From the cell containing the given text, extract its center point as [X, Y] coordinate. 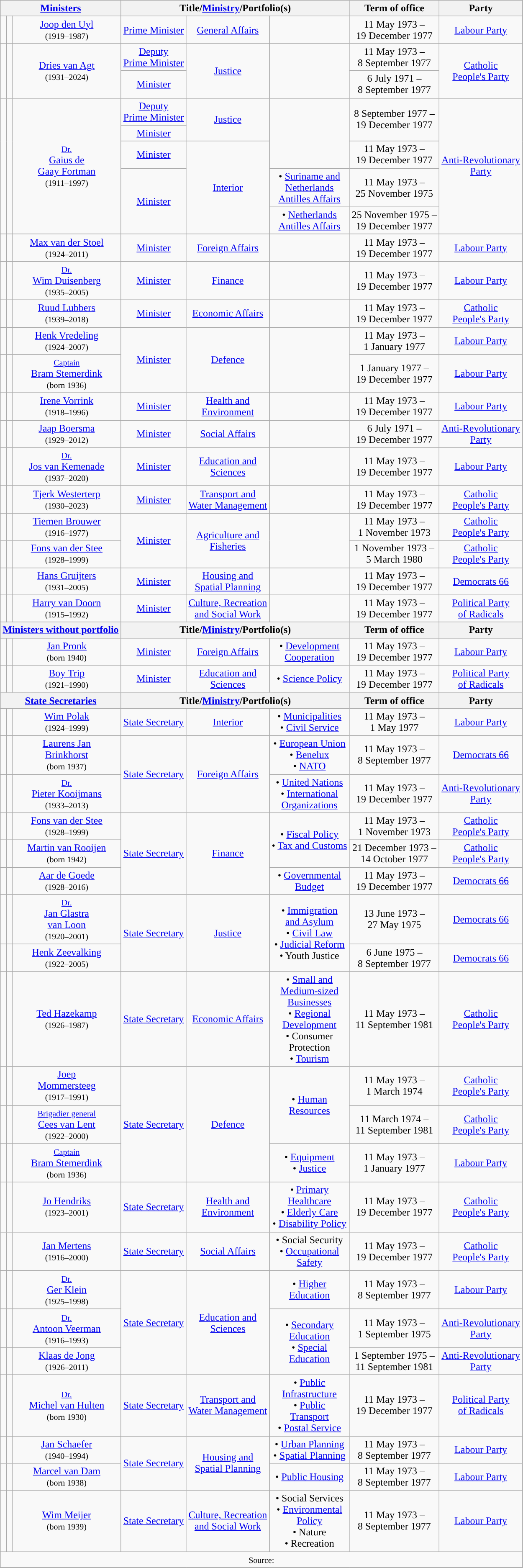
Hans Gruijters (1931–2005) [67, 581]
Max van der Stoel (1924–2011) [67, 248]
25 November 1975 – 19 December 1977 [394, 220]
• Netherlands Antilles Affairs [310, 220]
Dr. Jos van Kemenade (1937–2020) [67, 467]
Harry van Doorn (1915–1992) [67, 609]
• Secondary Education • Special Education [310, 1342]
Henk Zeevalking (1922–2005) [67, 958]
• Development Cooperation [310, 651]
21 December 1973 – 14 October 1977 [394, 854]
Dr. Jan Glastra van Loon (1920–2001) [67, 919]
Jaap Boersma (1929–2012) [67, 434]
Source: [261, 1560]
Dr. Wim Duisenberg (1935–2005) [67, 280]
11 May 1973 – 11 September 1981 [394, 1019]
1 September 1975 – 11 September 1981 [394, 1361]
General Affairs [228, 30]
11 May 1973 – 1 May 1977 [394, 722]
Joep Mommersteeg (1917–1991) [67, 1086]
11 March 1974 – 11 September 1981 [394, 1124]
• Public Housing [310, 1477]
Agriculture and Fisheries [228, 540]
• Public Infrastructure • Public Transport • Postal Service [310, 1405]
8 September 1977 – 19 December 1977 [394, 120]
Jan Schaefer (1940–1994) [67, 1449]
• Equipment • Justice [310, 1163]
13 June 1973 – 27 May 1975 [394, 919]
Tjerk Westerterp (1930–2023) [67, 500]
• Social Services • Environmental Policy • Nature • Recreation [310, 1521]
• Governmental Budget [310, 881]
• Primary Healthcare • Elderly Care • Disability Policy [310, 1207]
• Municipalities • Civil Service [310, 722]
Martin van Rooijen (born 1942) [67, 854]
Irene Vorrink (1918–1996) [67, 407]
• Social Security • Occupational Safety [310, 1251]
Ministers without portfolio [61, 630]
• Human Resources [310, 1105]
Klaas de Jong (1926–2011) [67, 1361]
• Higher Education [310, 1290]
• European Union • Benelux • NATO [310, 755]
• Science Policy [310, 679]
1 January 1977 – 19 December 1977 [394, 374]
6 June 1975 – 8 September 1977 [394, 958]
Laurens Jan Brinkhorst (born 1937) [67, 755]
1 November 1973 – 5 March 1980 [394, 554]
Marcel van Dam (born 1938) [67, 1477]
Dr. Michel van Hulten (born 1930) [67, 1405]
Joop den Uyl (1919–1987) [67, 30]
• United Nations • International Organizations [310, 794]
Ruud Lubbers (1939–2018) [67, 313]
State Secretaries [61, 700]
Aar de Goede (1928–2016) [67, 881]
• Urban Planning • Spatial Planning [310, 1449]
11 May 1973 – 1 March 1974 [394, 1086]
Wim Polak (1924–1999) [67, 722]
• Suriname and Netherlands Antilles Affairs [310, 188]
Ministers [61, 8]
11 May 1973 – 1 September 1975 [394, 1328]
Prime Minister [154, 30]
Dr. Antoon Veerman (1916–1993) [67, 1328]
Dries van Agt (1931–2024) [67, 71]
Jo Hendriks (1923–2001) [67, 1207]
Tiemen Brouwer (1916–1977) [67, 527]
Jan Pronk (born 1940) [67, 651]
Brigadier general Cees van Lent (1922–2000) [67, 1124]
Dr. Ger Klein (1925–1998) [67, 1290]
6 July 1971 – 8 September 1977 [394, 85]
11 May 1973 – 25 November 1975 [394, 188]
• Small and Medium-sized Businesses • Regional Development • Consumer Protection • Tourism [310, 1019]
Ted Hazekamp (1926–1987) [67, 1019]
• Immigration and Asylum • Civil Law • Judicial Reform • Youth Justice [310, 933]
6 July 1971 – 19 December 1977 [394, 434]
Jan Mertens (1916–2000) [67, 1251]
Boy Trip (1921–1990) [67, 679]
Wim Meijer (born 1939) [67, 1521]
• Fiscal Policy • Tax and Customs [310, 840]
Dr. Pieter Kooijmans (1933–2013) [67, 794]
Henk Vredeling (1924–2007) [67, 341]
Dr. Gaius de Gaay Fortman (1911–1997) [67, 166]
